Determine the (X, Y) coordinate at the center of the cell enclosing the given text.  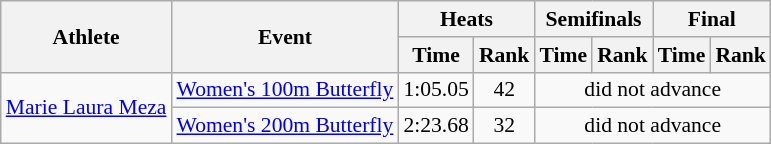
Athlete (86, 36)
Heats (466, 19)
Women's 200m Butterfly (284, 126)
Women's 100m Butterfly (284, 90)
42 (504, 90)
Semifinals (593, 19)
2:23.68 (436, 126)
Final (712, 19)
1:05.05 (436, 90)
Event (284, 36)
32 (504, 126)
Marie Laura Meza (86, 108)
